Determine the (x, y) coordinate at the center of the cell enclosing the given text.  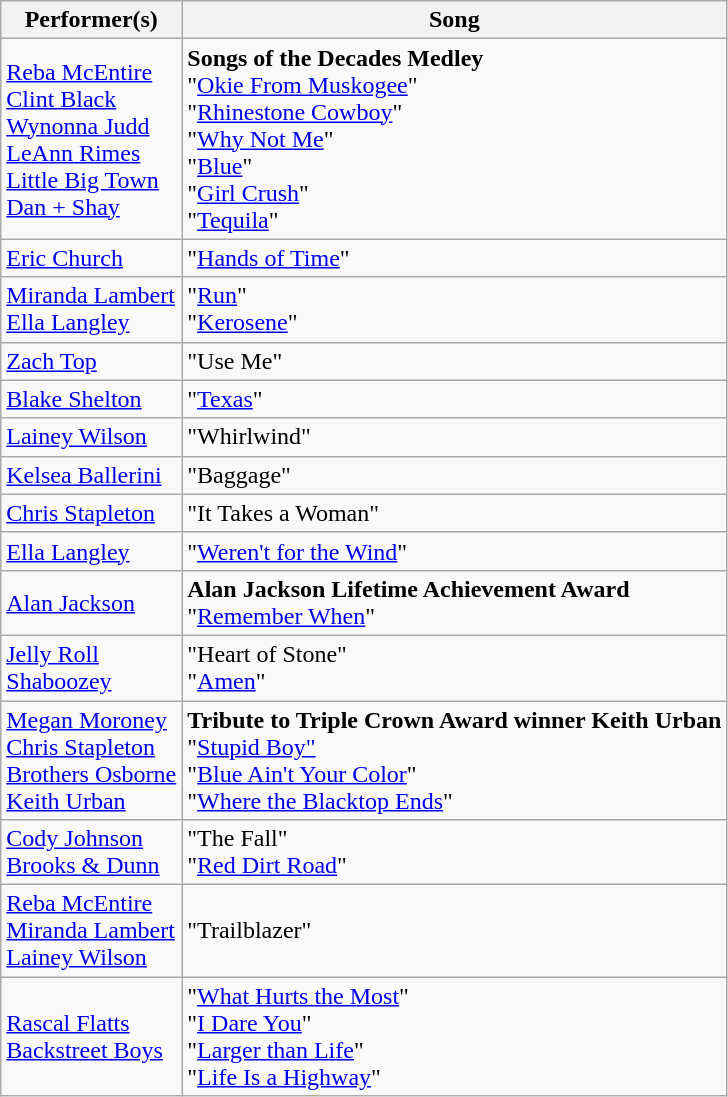
Jelly RollShaboozey (92, 668)
"Weren't for the Wind" (454, 551)
Reba McEntireMiranda LambertLainey Wilson (92, 931)
Tribute to Triple Crown Award winner Keith Urban"Stupid Boy""Blue Ain't Your Color""Where the Blacktop Ends" (454, 760)
Chris Stapleton (92, 513)
"Use Me" (454, 361)
"Whirlwind" (454, 437)
"Baggage" (454, 475)
"Trailblazer" (454, 931)
Ella Langley (92, 551)
Reba McEntireClint BlackWynonna JuddLeAnn RimesLittle Big TownDan + Shay (92, 139)
"Run""Kerosene" (454, 310)
Alan Jackson Lifetime Achievement Award"Remember When" (454, 602)
Performer(s) (92, 20)
Alan Jackson (92, 602)
"The Fall""Red Dirt Road" (454, 852)
Eric Church (92, 258)
Rascal FlattsBackstreet Boys (92, 1036)
Megan MoroneyChris StapletonBrothers OsborneKeith Urban (92, 760)
"Texas" (454, 399)
Zach Top (92, 361)
Cody JohnsonBrooks & Dunn (92, 852)
"What Hurts the Most""I Dare You""Larger than Life""Life Is a Highway" (454, 1036)
Blake Shelton (92, 399)
Songs of the Decades Medley"Okie From Muskogee""Rhinestone Cowboy""Why Not Me""Blue""Girl Crush""Tequila" (454, 139)
Lainey Wilson (92, 437)
Miranda LambertElla Langley (92, 310)
"Heart of Stone""Amen" (454, 668)
"Hands of Time" (454, 258)
Kelsea Ballerini (92, 475)
"It Takes a Woman" (454, 513)
Song (454, 20)
